Search for the cell housing the specified text and yield its [X, Y] center coordinate. 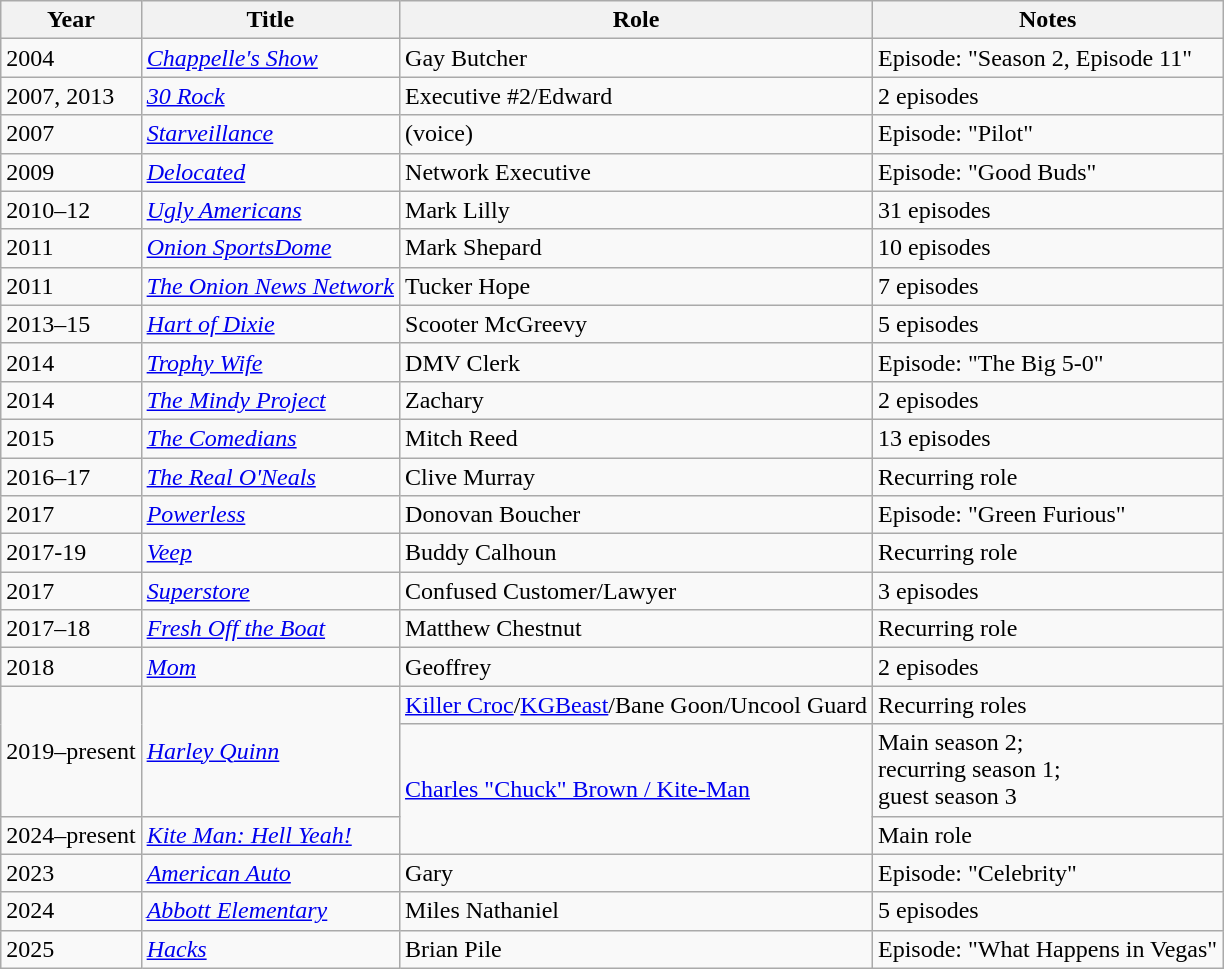
Confused Customer/Lawyer [636, 591]
Main role [1047, 835]
Episode: "Pilot" [1047, 134]
The Mindy Project [270, 400]
(voice) [636, 134]
Main season 2;recurring season 1;guest season 3 [1047, 770]
Year [71, 20]
DMV Clerk [636, 362]
Mitch Reed [636, 438]
Network Executive [636, 172]
30 Rock [270, 96]
Episode: "What Happens in Vegas" [1047, 949]
Role [636, 20]
2019–present [71, 751]
The Real O'Neals [270, 477]
Matthew Chestnut [636, 629]
Mom [270, 667]
3 episodes [1047, 591]
Gary [636, 873]
Episode: "Celebrity" [1047, 873]
7 episodes [1047, 286]
Fresh Off the Boat [270, 629]
2018 [71, 667]
2024–present [71, 835]
Delocated [270, 172]
Onion SportsDome [270, 248]
Tucker Hope [636, 286]
Geoffrey [636, 667]
Hacks [270, 949]
Scooter McGreevy [636, 324]
2007 [71, 134]
2015 [71, 438]
2017-19 [71, 553]
Episode: "The Big 5-0" [1047, 362]
Brian Pile [636, 949]
Chappelle's Show [270, 58]
Episode: "Good Buds" [1047, 172]
Donovan Boucher [636, 515]
2024 [71, 911]
Zachary [636, 400]
Charles "Chuck" Brown / Kite-Man [636, 789]
13 episodes [1047, 438]
Executive #2/Edward [636, 96]
2007, 2013 [71, 96]
Clive Murray [636, 477]
Episode: "Season 2, Episode 11" [1047, 58]
2025 [71, 949]
Kite Man: Hell Yeah! [270, 835]
Miles Nathaniel [636, 911]
2017–18 [71, 629]
Notes [1047, 20]
31 episodes [1047, 210]
Episode: "Green Furious" [1047, 515]
Killer Croc/KGBeast/Bane Goon/Uncool Guard [636, 705]
Ugly Americans [270, 210]
Gay Butcher [636, 58]
2016–17 [71, 477]
Harley Quinn [270, 751]
American Auto [270, 873]
The Onion News Network [270, 286]
2004 [71, 58]
Abbott Elementary [270, 911]
Buddy Calhoun [636, 553]
The Comedians [270, 438]
10 episodes [1047, 248]
Mark Lilly [636, 210]
Title [270, 20]
2013–15 [71, 324]
Trophy Wife [270, 362]
Starveillance [270, 134]
Hart of Dixie [270, 324]
Powerless [270, 515]
Superstore [270, 591]
2010–12 [71, 210]
Veep [270, 553]
Mark Shepard [636, 248]
2023 [71, 873]
2009 [71, 172]
Recurring roles [1047, 705]
